Pinpoint the cell where the given text exists, returning its [x, y] midpoint coordinate. 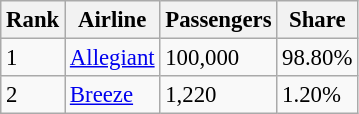
Passengers [218, 20]
100,000 [218, 58]
1.20% [318, 95]
1 [33, 58]
1,220 [218, 95]
Airline [112, 20]
98.80% [318, 58]
Allegiant [112, 58]
Breeze [112, 95]
Rank [33, 20]
2 [33, 95]
Share [318, 20]
